Scan for the cell matching the given text and deliver its (X, Y) coordinate at center. 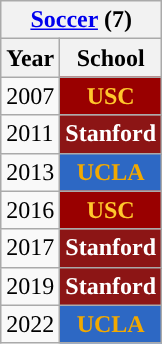
2022 (30, 324)
2007 (30, 96)
Soccer (7) (82, 20)
2016 (30, 210)
2013 (30, 172)
Year (30, 58)
2019 (30, 286)
2011 (30, 134)
2017 (30, 248)
School (111, 58)
